Extract the [x, y] coordinate from the center of the cell holding the provided text.  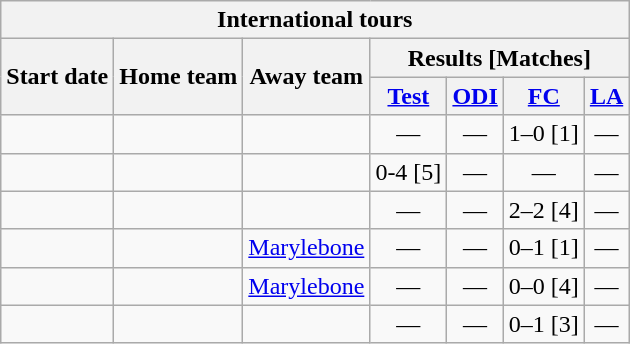
LA [606, 96]
ODI [475, 96]
Results [Matches] [500, 58]
Start date [58, 77]
0–1 [3] [544, 324]
0–0 [4] [544, 286]
FC [544, 96]
0-4 [5] [408, 172]
Home team [178, 77]
Test [408, 96]
1–0 [1] [544, 134]
International tours [315, 20]
2–2 [4] [544, 210]
0–1 [1] [544, 248]
Away team [306, 77]
